Return [X, Y] of the center of cell containing provided text 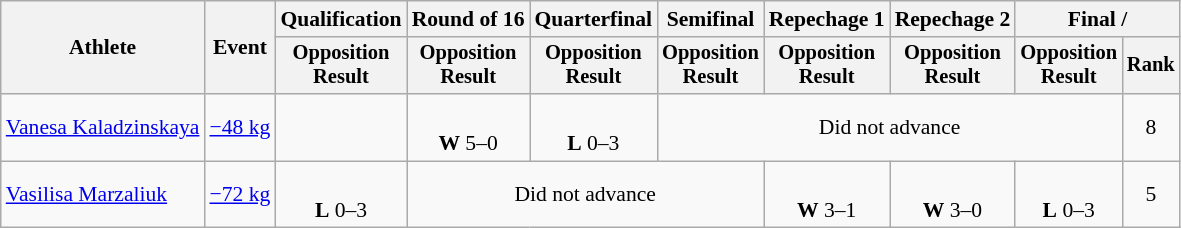
Athlete [103, 48]
−72 kg [240, 194]
Qualification [340, 19]
Final / [1097, 19]
−48 kg [240, 128]
Vasilisa Marzaliuk [103, 194]
Semifinal [710, 19]
Round of 16 [468, 19]
W 3–0 [953, 194]
Event [240, 48]
Rank [1151, 66]
W 5–0 [468, 128]
8 [1151, 128]
Vanesa Kaladzinskaya [103, 128]
Quarterfinal [594, 19]
Repechage 1 [827, 19]
Repechage 2 [953, 19]
5 [1151, 194]
W 3–1 [827, 194]
